Detect which cell encompasses the target text, then output its (X, Y) center coordinate. 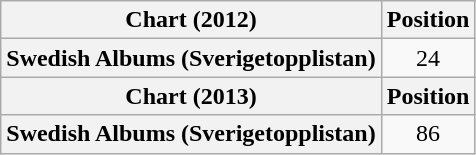
Chart (2013) (191, 96)
Chart (2012) (191, 20)
86 (428, 134)
24 (428, 58)
